Pinpoint the cell where the given text exists, returning its (x, y) midpoint coordinate. 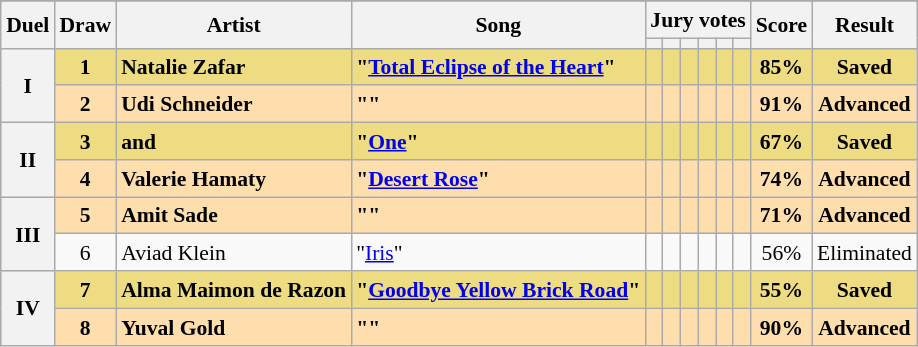
6 (85, 252)
II (28, 160)
Draw (85, 24)
Jury votes (698, 20)
and (234, 142)
III (28, 234)
5 (85, 216)
91% (782, 104)
1 (85, 66)
"One" (498, 142)
"Goodbye Yellow Brick Road" (498, 290)
67% (782, 142)
4 (85, 178)
"Total Eclipse of the Heart" (498, 66)
I (28, 85)
71% (782, 216)
IV (28, 308)
Song (498, 24)
Artist (234, 24)
Valerie Hamaty (234, 178)
Duel (28, 24)
"Iris" (498, 252)
"Desert Rose" (498, 178)
Udi Schneider (234, 104)
85% (782, 66)
2 (85, 104)
90% (782, 326)
Amit Sade (234, 216)
3 (85, 142)
Natalie Zafar (234, 66)
74% (782, 178)
Score (782, 24)
Eliminated (864, 252)
Result (864, 24)
56% (782, 252)
Yuval Gold (234, 326)
55% (782, 290)
Aviad Klein (234, 252)
7 (85, 290)
Alma Maimon de Razon (234, 290)
8 (85, 326)
